For the text-containing cell, return its midpoint in (X, Y) coordinate format. 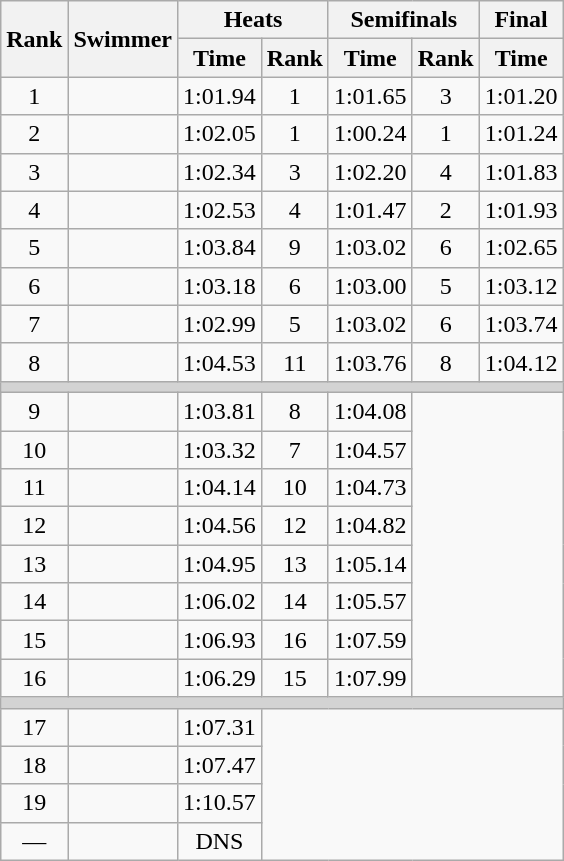
1:01.20 (521, 96)
1:04.14 (220, 488)
1:06.93 (220, 640)
1:07.31 (220, 727)
1:01.83 (521, 172)
18 (34, 765)
1:02.65 (521, 248)
1:01.94 (220, 96)
1:06.02 (220, 602)
1:00.24 (370, 134)
1:02.99 (220, 324)
1:06.29 (220, 678)
Heats (254, 20)
1:04.95 (220, 564)
1:03.12 (521, 286)
Swimmer (123, 39)
1:04.12 (521, 362)
1:03.84 (220, 248)
1:04.08 (370, 411)
1:03.00 (370, 286)
Semifinals (404, 20)
1:02.53 (220, 210)
Final (521, 20)
1:03.18 (220, 286)
— (34, 841)
1:05.14 (370, 564)
1:04.73 (370, 488)
1:01.65 (370, 96)
1:04.56 (220, 526)
1:01.24 (521, 134)
1:02.34 (220, 172)
1:04.53 (220, 362)
1:01.47 (370, 210)
1:01.93 (521, 210)
DNS (220, 841)
1:02.05 (220, 134)
1:10.57 (220, 803)
17 (34, 727)
1:03.81 (220, 411)
1:04.82 (370, 526)
1:04.57 (370, 449)
1:03.74 (521, 324)
19 (34, 803)
1:05.57 (370, 602)
1:07.99 (370, 678)
1:03.76 (370, 362)
1:03.32 (220, 449)
1:07.47 (220, 765)
1:02.20 (370, 172)
1:07.59 (370, 640)
